Return the (X, Y) coordinate for the center point of the cell that contains the specified text.  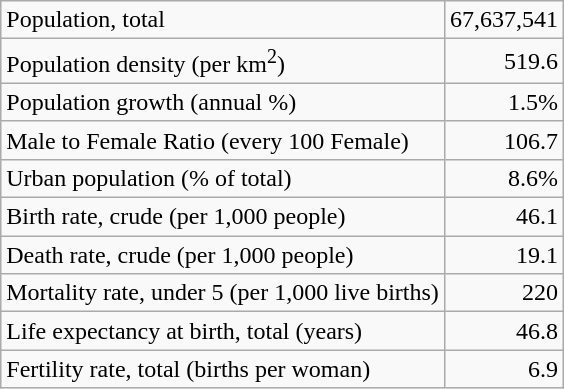
Mortality rate, under 5 (per 1,000 live births) (223, 293)
46.1 (504, 217)
6.9 (504, 369)
Birth rate, crude (per 1,000 people) (223, 217)
Urban population (% of total) (223, 178)
Population growth (annual %) (223, 102)
19.1 (504, 255)
106.7 (504, 140)
220 (504, 293)
46.8 (504, 331)
Population density (per km2) (223, 62)
Population, total (223, 20)
Male to Female Ratio (every 100 Female) (223, 140)
Fertility rate, total (births per woman) (223, 369)
519.6 (504, 62)
Death rate, crude (per 1,000 people) (223, 255)
67,637,541 (504, 20)
1.5% (504, 102)
Life expectancy at birth, total (years) (223, 331)
8.6% (504, 178)
